Locate the cell with the specified text and output its (X, Y) center coordinate. 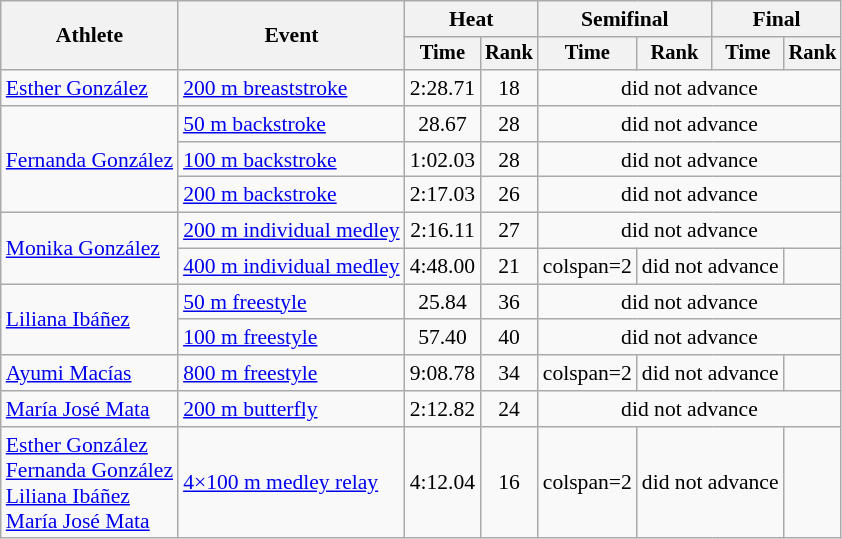
4:12.04 (442, 483)
34 (509, 373)
1:02.03 (442, 160)
100 m backstroke (292, 160)
Semifinal (625, 19)
50 m freestyle (292, 302)
21 (509, 267)
28.67 (442, 124)
24 (509, 409)
400 m individual medley (292, 267)
27 (509, 231)
36 (509, 302)
Event (292, 36)
Athlete (90, 36)
200 m individual medley (292, 231)
Ayumi Macías (90, 373)
100 m freestyle (292, 338)
9:08.78 (442, 373)
Liliana Ibáñez (90, 320)
2:12.82 (442, 409)
40 (509, 338)
Fernanda González (90, 160)
2:16.11 (442, 231)
Monika González (90, 248)
2:17.03 (442, 195)
Heat (472, 19)
Final (776, 19)
Esther González (90, 88)
200 m breaststroke (292, 88)
4:48.00 (442, 267)
25.84 (442, 302)
18 (509, 88)
200 m backstroke (292, 195)
2:28.71 (442, 88)
4×100 m medley relay (292, 483)
26 (509, 195)
200 m butterfly (292, 409)
María José Mata (90, 409)
800 m freestyle (292, 373)
50 m backstroke (292, 124)
16 (509, 483)
Esther GonzálezFernanda GonzálezLiliana IbáñezMaría José Mata (90, 483)
57.40 (442, 338)
